Return (X, Y) of the center of cell containing provided text 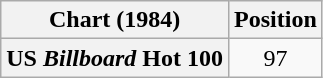
US Billboard Hot 100 (115, 58)
Position (276, 20)
Chart (1984) (115, 20)
97 (276, 58)
